Search for the cell housing the specified text and yield its (X, Y) center coordinate. 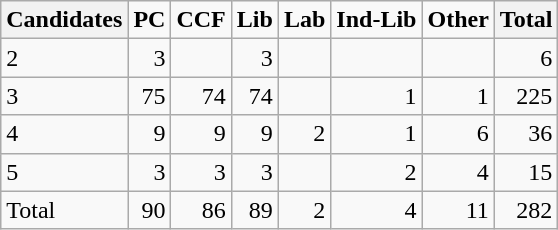
90 (150, 210)
36 (526, 134)
Lib (254, 20)
11 (458, 210)
Other (458, 20)
282 (526, 210)
75 (150, 96)
5 (64, 172)
Ind-Lib (376, 20)
15 (526, 172)
CCF (201, 20)
Candidates (64, 20)
PC (150, 20)
Lab (304, 20)
86 (201, 210)
89 (254, 210)
225 (526, 96)
